Find where the given text appears and provide that cell's center as [x, y] coordinate. 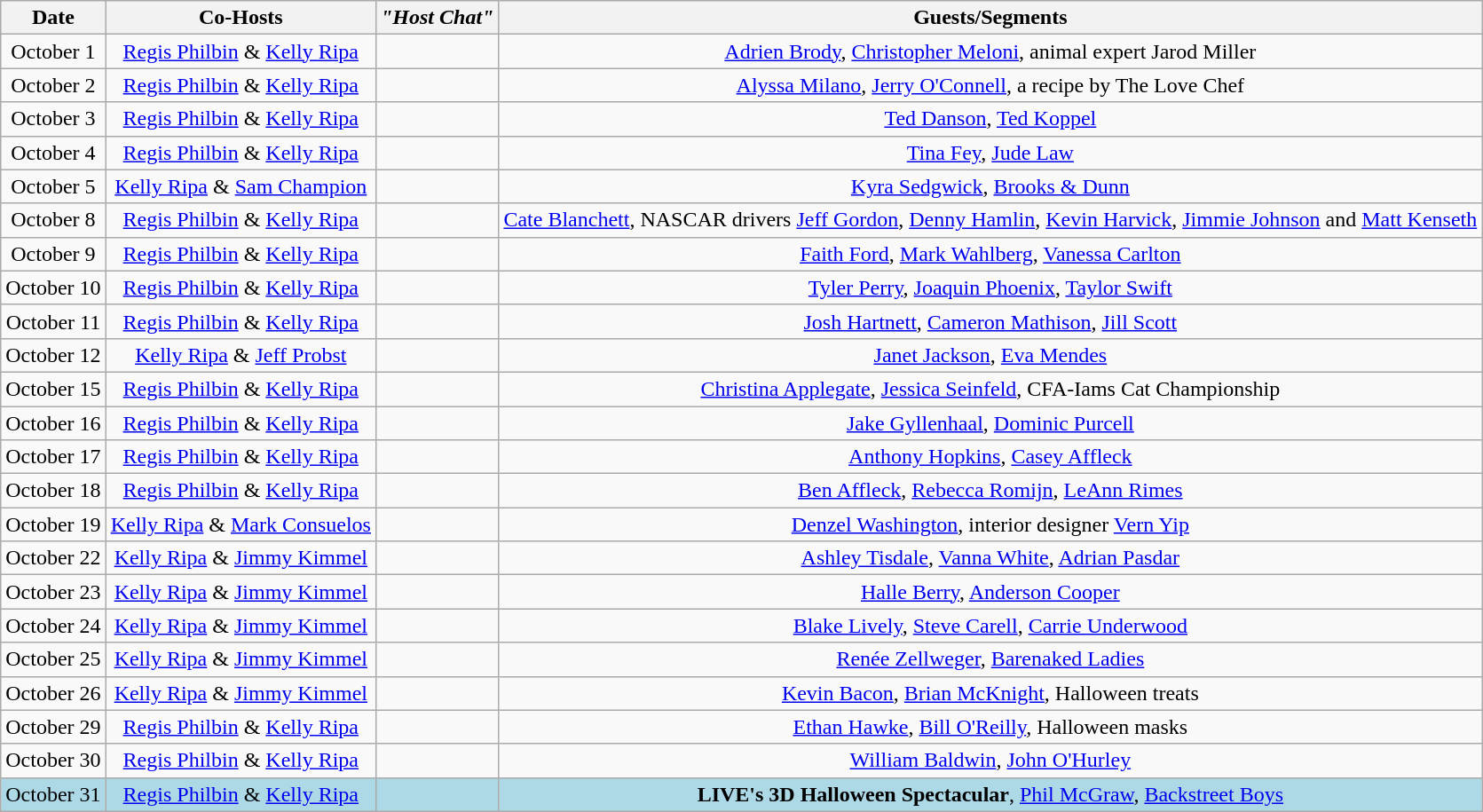
Cate Blanchett, NASCAR drivers Jeff Gordon, Denny Hamlin, Kevin Harvick, Jimmie Johnson and Matt Kenseth [990, 220]
LIVE's 3D Halloween Spectacular, Phil McGraw, Backstreet Boys [990, 794]
October 3 [53, 119]
Jake Gyllenhaal, Dominic Purcell [990, 423]
October 19 [53, 524]
Denzel Washington, interior designer Vern Yip [990, 524]
Ethan Hawke, Bill O'Reilly, Halloween masks [990, 727]
October 1 [53, 51]
October 11 [53, 321]
October 23 [53, 592]
Kevin Bacon, Brian McKnight, Halloween treats [990, 693]
October 2 [53, 85]
October 12 [53, 355]
Halle Berry, Anderson Cooper [990, 592]
October 29 [53, 727]
October 31 [53, 794]
Tina Fey, Jude Law [990, 153]
October 24 [53, 626]
Guests/Segments [990, 18]
Faith Ford, Mark Wahlberg, Vanessa Carlton [990, 254]
October 15 [53, 389]
Anthony Hopkins, Casey Affleck [990, 457]
Adrien Brody, Christopher Meloni, animal expert Jarod Miller [990, 51]
Ted Danson, Ted Koppel [990, 119]
Co-Hosts [241, 18]
October 9 [53, 254]
Kelly Ripa & Jeff Probst [241, 355]
October 16 [53, 423]
Renée Zellweger, Barenaked Ladies [990, 659]
Janet Jackson, Eva Mendes [990, 355]
Josh Hartnett, Cameron Mathison, Jill Scott [990, 321]
Ashley Tisdale, Vanna White, Adrian Pasdar [990, 558]
Alyssa Milano, Jerry O'Connell, a recipe by The Love Chef [990, 85]
October 4 [53, 153]
Kyra Sedgwick, Brooks & Dunn [990, 186]
Date [53, 18]
Blake Lively, Steve Carell, Carrie Underwood [990, 626]
"Host Chat" [437, 18]
October 30 [53, 761]
William Baldwin, John O'Hurley [990, 761]
October 22 [53, 558]
October 25 [53, 659]
Ben Affleck, Rebecca Romijn, LeAnn Rimes [990, 491]
October 8 [53, 220]
Tyler Perry, Joaquin Phoenix, Taylor Swift [990, 288]
October 5 [53, 186]
Kelly Ripa & Sam Champion [241, 186]
October 18 [53, 491]
October 17 [53, 457]
October 10 [53, 288]
Kelly Ripa & Mark Consuelos [241, 524]
Christina Applegate, Jessica Seinfeld, CFA-Iams Cat Championship [990, 389]
October 26 [53, 693]
